Scan for the cell matching the given text and deliver its [x, y] coordinate at center. 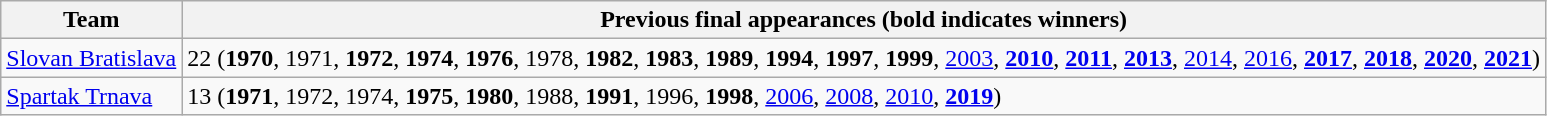
Previous final appearances (bold indicates winners) [864, 20]
Spartak Trnava [92, 96]
22 (1970, 1971, 1972, 1974, 1976, 1978, 1982, 1983, 1989, 1994, 1997, 1999, 2003, 2010, 2011, 2013, 2014, 2016, 2017, 2018, 2020, 2021) [864, 58]
13 (1971, 1972, 1974, 1975, 1980, 1988, 1991, 1996, 1998, 2006, 2008, 2010, 2019) [864, 96]
Team [92, 20]
Slovan Bratislava [92, 58]
